Search for the cell housing the specified text and yield its (X, Y) center coordinate. 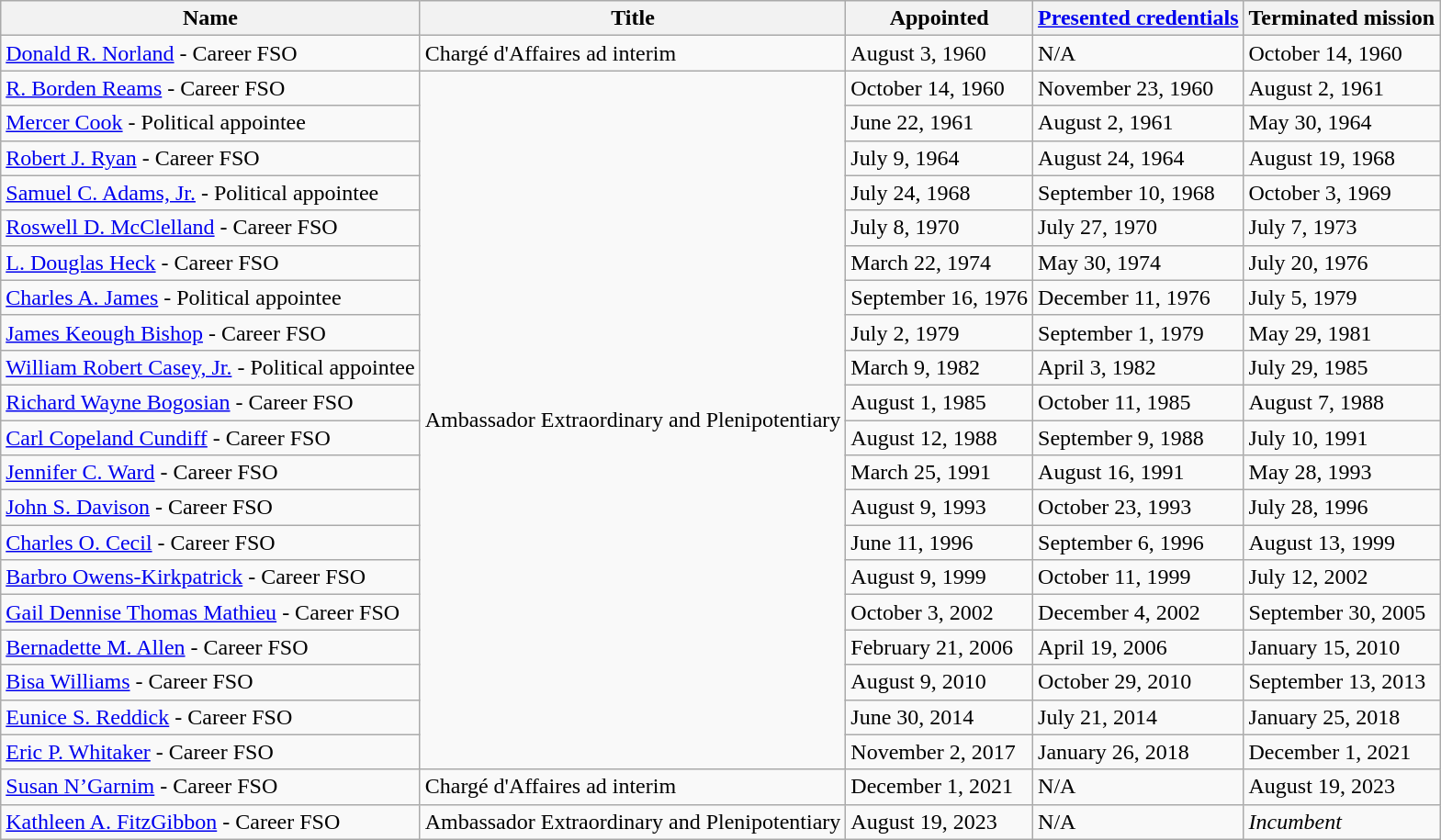
March 9, 1982 (940, 367)
July 29, 1985 (1342, 367)
May 30, 1964 (1342, 123)
July 9, 1964 (940, 158)
January 26, 2018 (1139, 752)
October 3, 2002 (940, 612)
June 11, 1996 (940, 543)
Gail Dennise Thomas Mathieu - Career FSO (210, 612)
James Keough Bishop - Career FSO (210, 332)
Incumbent (1342, 822)
Charles A. James - Political appointee (210, 297)
September 10, 1968 (1139, 193)
October 11, 1985 (1139, 402)
April 19, 2006 (1139, 647)
July 2, 1979 (940, 332)
Barbro Owens-Kirkpatrick - Career FSO (210, 577)
July 20, 1976 (1342, 263)
Appointed (940, 18)
May 29, 1981 (1342, 332)
March 22, 1974 (940, 263)
October 3, 1969 (1342, 193)
August 9, 2010 (940, 682)
William Robert Casey, Jr. - Political appointee (210, 367)
July 21, 2014 (1139, 717)
October 23, 1993 (1139, 508)
Charles O. Cecil - Career FSO (210, 543)
July 28, 1996 (1342, 508)
August 9, 1993 (940, 508)
September 13, 2013 (1342, 682)
August 16, 1991 (1139, 473)
February 21, 2006 (940, 647)
April 3, 1982 (1139, 367)
Susan N’Garnim - Career FSO (210, 787)
Carl Copeland Cundiff - Career FSO (210, 438)
Presented credentials (1139, 18)
John S. Davison - Career FSO (210, 508)
May 30, 1974 (1139, 263)
Bisa Williams - Career FSO (210, 682)
August 19, 1968 (1342, 158)
Donald R. Norland - Career FSO (210, 53)
L. Douglas Heck - Career FSO (210, 263)
July 7, 1973 (1342, 228)
August 13, 1999 (1342, 543)
January 25, 2018 (1342, 717)
September 16, 1976 (940, 297)
August 1, 1985 (940, 402)
R. Borden Reams - Career FSO (210, 88)
July 24, 1968 (940, 193)
October 11, 1999 (1139, 577)
Title (633, 18)
July 27, 1970 (1139, 228)
Name (210, 18)
September 6, 1996 (1139, 543)
August 7, 1988 (1342, 402)
October 29, 2010 (1139, 682)
Terminated mission (1342, 18)
September 9, 1988 (1139, 438)
September 1, 1979 (1139, 332)
November 23, 1960 (1139, 88)
August 9, 1999 (940, 577)
Kathleen A. FitzGibbon - Career FSO (210, 822)
August 24, 1964 (1139, 158)
Jennifer C. Ward - Career FSO (210, 473)
July 8, 1970 (940, 228)
Eunice S. Reddick - Career FSO (210, 717)
May 28, 1993 (1342, 473)
Roswell D. McClelland - Career FSO (210, 228)
December 4, 2002 (1139, 612)
November 2, 2017 (940, 752)
Robert J. Ryan - Career FSO (210, 158)
December 11, 1976 (1139, 297)
August 3, 1960 (940, 53)
August 12, 1988 (940, 438)
Richard Wayne Bogosian - Career FSO (210, 402)
July 12, 2002 (1342, 577)
Eric P. Whitaker - Career FSO (210, 752)
June 30, 2014 (940, 717)
June 22, 1961 (940, 123)
July 10, 1991 (1342, 438)
January 15, 2010 (1342, 647)
Mercer Cook - Political appointee (210, 123)
Bernadette M. Allen - Career FSO (210, 647)
March 25, 1991 (940, 473)
Samuel C. Adams, Jr. - Political appointee (210, 193)
September 30, 2005 (1342, 612)
July 5, 1979 (1342, 297)
